Detect which cell encompasses the target text, then output its (x, y) center coordinate. 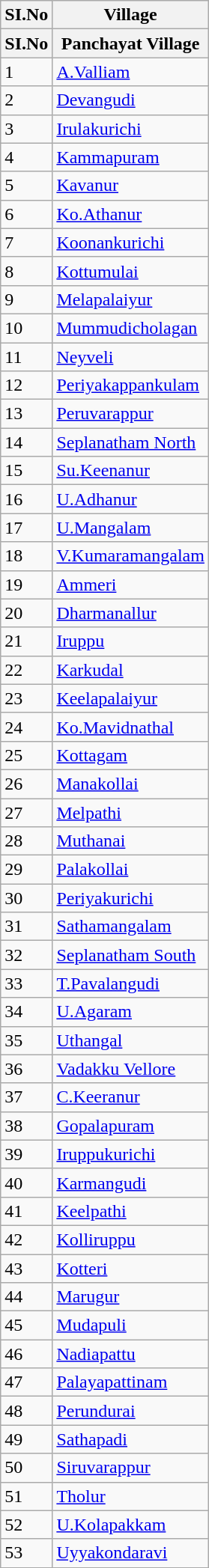
48 (27, 1411)
C.Keeranur (130, 1097)
21 (27, 641)
Perundurai (130, 1411)
26 (27, 784)
Uyyakondaravi (130, 1553)
Keelpathi (130, 1211)
Kotteri (130, 1269)
Keelapalaiyur (130, 698)
Gopalapuram (130, 1126)
Su.Keenanur (130, 471)
19 (27, 585)
46 (27, 1354)
1 (27, 72)
24 (27, 727)
Panchayat Village (130, 43)
6 (27, 214)
Ko.Athanur (130, 214)
44 (27, 1297)
30 (27, 898)
U.Kolapakkam (130, 1525)
Kottagam (130, 755)
42 (27, 1239)
Seplanatham North (130, 442)
39 (27, 1154)
13 (27, 414)
Village (130, 15)
Kammapuram (130, 157)
38 (27, 1126)
25 (27, 755)
Muthanai (130, 841)
20 (27, 613)
Sathamangalam (130, 927)
Uthangal (130, 1040)
43 (27, 1269)
Kavanur (130, 186)
17 (27, 528)
12 (27, 385)
Mummudicholagan (130, 328)
Siruvarappur (130, 1468)
18 (27, 556)
Ammeri (130, 585)
50 (27, 1468)
32 (27, 955)
28 (27, 841)
36 (27, 1069)
Dharmanallur (130, 613)
Karkudal (130, 670)
Seplanatham South (130, 955)
47 (27, 1382)
Neyveli (130, 357)
41 (27, 1211)
23 (27, 698)
29 (27, 870)
Melpathi (130, 812)
34 (27, 1012)
Peruvarappur (130, 414)
40 (27, 1183)
Mudapuli (130, 1326)
16 (27, 499)
A.Valliam (130, 72)
35 (27, 1040)
Periyakurichi (130, 898)
Sathapadi (130, 1439)
27 (27, 812)
33 (27, 983)
Ko.Mavidnathal (130, 727)
Vadakku Vellore (130, 1069)
T.Pavalangudi (130, 983)
Iruppu (130, 641)
Irulakurichi (130, 129)
2 (27, 100)
Palayapattinam (130, 1382)
Periyakappankulam (130, 385)
53 (27, 1553)
22 (27, 670)
Marugur (130, 1297)
51 (27, 1496)
Kolliruppu (130, 1239)
Koonankurichi (130, 242)
V.Kumaramangalam (130, 556)
Kottumulai (130, 271)
U.Mangalam (130, 528)
10 (27, 328)
Iruppukurichi (130, 1154)
37 (27, 1097)
9 (27, 299)
8 (27, 271)
U.Agaram (130, 1012)
52 (27, 1525)
Nadiapattu (130, 1354)
Karmangudi (130, 1183)
3 (27, 129)
11 (27, 357)
7 (27, 242)
4 (27, 157)
U.Adhanur (130, 499)
Melapalaiyur (130, 299)
Tholur (130, 1496)
31 (27, 927)
5 (27, 186)
14 (27, 442)
Palakollai (130, 870)
45 (27, 1326)
15 (27, 471)
Devangudi (130, 100)
Manakollai (130, 784)
49 (27, 1439)
